Pinpoint the cell where the given text exists, returning its [X, Y] midpoint coordinate. 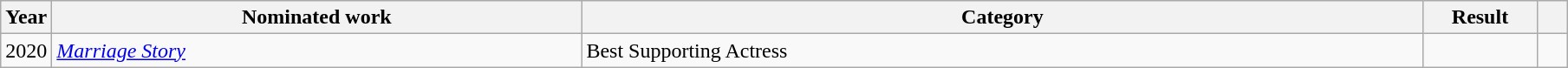
Category [1002, 17]
Nominated work [317, 17]
Result [1480, 17]
Best Supporting Actress [1002, 51]
Year [26, 17]
2020 [26, 51]
Marriage Story [317, 51]
